For the text-containing cell, return its midpoint in [X, Y] coordinate format. 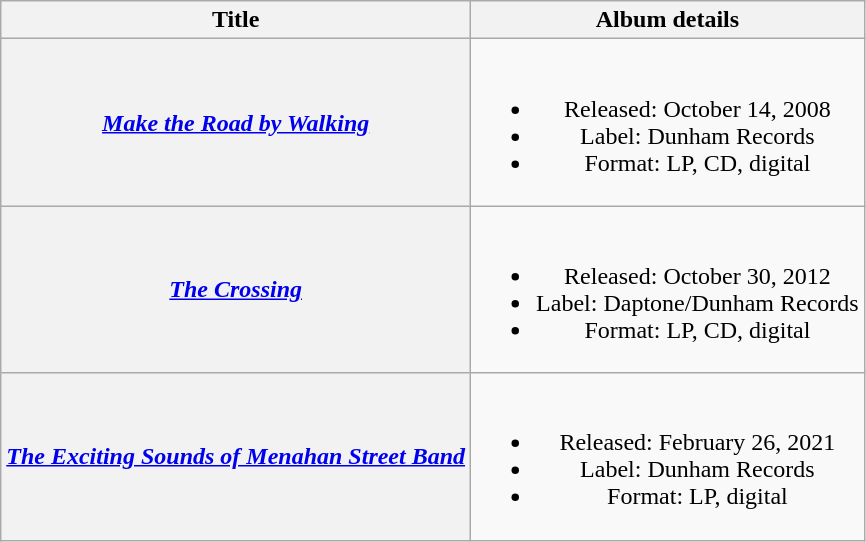
The Crossing [236, 290]
Title [236, 20]
Make the Road by Walking [236, 122]
Album details [668, 20]
The Exciting Sounds of Menahan Street Band [236, 456]
Released: February 26, 2021Label: Dunham RecordsFormat: LP, digital [668, 456]
Released: October 14, 2008Label: Dunham RecordsFormat: LP, CD, digital [668, 122]
Released: October 30, 2012Label: Daptone/Dunham RecordsFormat: LP, CD, digital [668, 290]
